For the text-containing cell, return its midpoint in [X, Y] coordinate format. 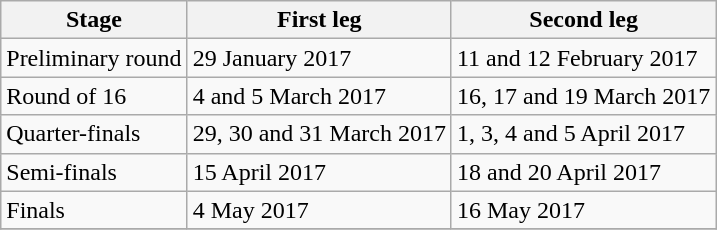
Finals [94, 210]
16, 17 and 19 March 2017 [583, 96]
11 and 12 February 2017 [583, 58]
29, 30 and 31 March 2017 [319, 134]
Stage [94, 20]
First leg [319, 20]
4 and 5 March 2017 [319, 96]
18 and 20 April 2017 [583, 172]
29 January 2017 [319, 58]
16 May 2017 [583, 210]
Second leg [583, 20]
Round of 16 [94, 96]
Quarter-finals [94, 134]
15 April 2017 [319, 172]
1, 3, 4 and 5 April 2017 [583, 134]
Semi-finals [94, 172]
4 May 2017 [319, 210]
Preliminary round [94, 58]
